For the text-containing cell, return its midpoint in [X, Y] coordinate format. 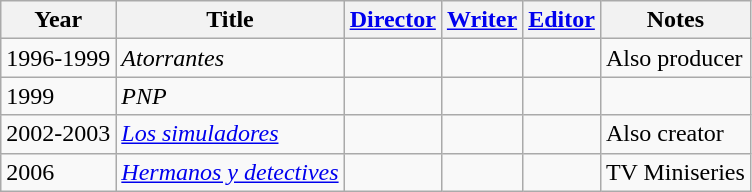
Title [230, 20]
PNP [230, 96]
Writer [482, 20]
Atorrantes [230, 58]
Also creator [675, 134]
Year [58, 20]
Los simuladores [230, 134]
TV Miniseries [675, 172]
Hermanos y detectives [230, 172]
1999 [58, 96]
2002-2003 [58, 134]
1996-1999 [58, 58]
Also producer [675, 58]
Notes [675, 20]
Director [392, 20]
Editor [562, 20]
2006 [58, 172]
